From the cell containing the given text, extract its center point as (X, Y) coordinate. 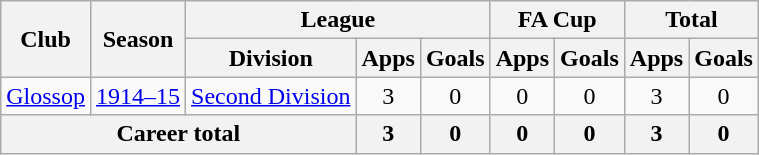
Season (138, 39)
League (338, 20)
1914–15 (138, 96)
Division (271, 58)
Club (46, 39)
FA Cup (557, 20)
Career total (178, 134)
Total (691, 20)
Glossop (46, 96)
Second Division (271, 96)
